Identify which cell holds the provided text, then report its [x, y] central coordinate. 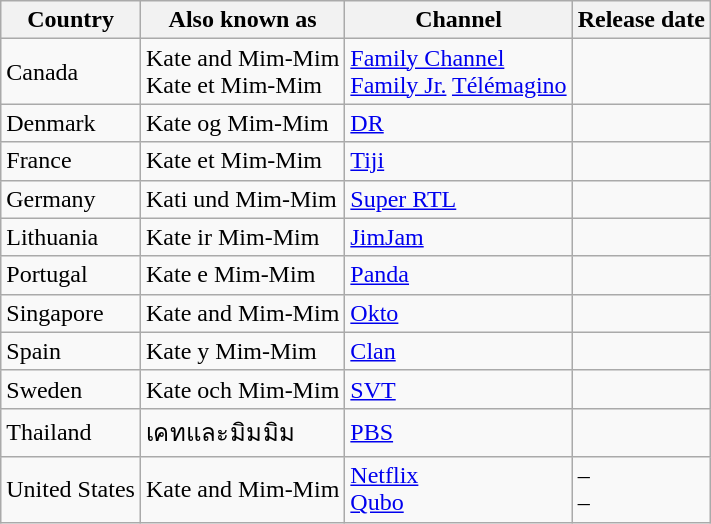
Family Channel Family Jr. Télémagino [458, 72]
Release date [641, 20]
Super RTL [458, 199]
Panda [458, 275]
เคทและมิมมิม [242, 432]
Okto [458, 313]
Tiji [458, 161]
Portugal [71, 275]
Country [71, 20]
Clan [458, 351]
Kate och Mim-Mim [242, 389]
Spain [71, 351]
JimJam [458, 237]
Kate e Mim-Mim [242, 275]
Singapore [71, 313]
Kate y Mim-Mim [242, 351]
DR [458, 123]
Also known as [242, 20]
France [71, 161]
Kate and Mim-Mim Kate et Mim-Mim [242, 72]
PBS [458, 432]
Netflix Qubo [458, 490]
Channel [458, 20]
Lithuania [71, 237]
Germany [71, 199]
Canada [71, 72]
Kate et Mim-Mim [242, 161]
– – [641, 490]
United States [71, 490]
Thailand [71, 432]
Denmark [71, 123]
Sweden [71, 389]
Kate ir Mim-Mim [242, 237]
SVT [458, 389]
Kati und Mim-Mim [242, 199]
Kate og Mim-Mim [242, 123]
